Find where the given text appears and provide that cell's center as [x, y] coordinate. 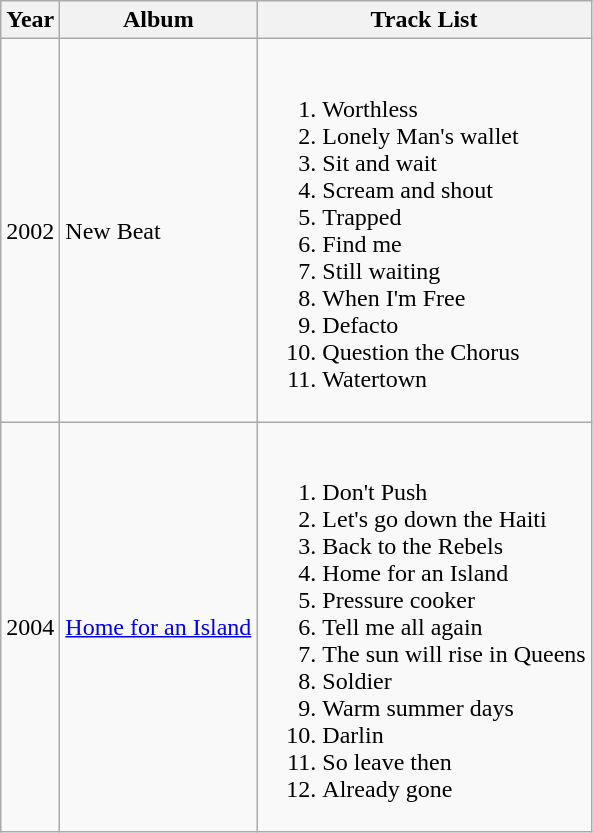
Album [158, 20]
Home for an Island [158, 627]
Track List [424, 20]
2004 [30, 627]
New Beat [158, 230]
2002 [30, 230]
WorthlessLonely Man's walletSit and waitScream and shoutTrappedFind meStill waitingWhen I'm FreeDefactoQuestion the ChorusWatertown [424, 230]
Year [30, 20]
